Return (X, Y) of the center of cell containing provided text 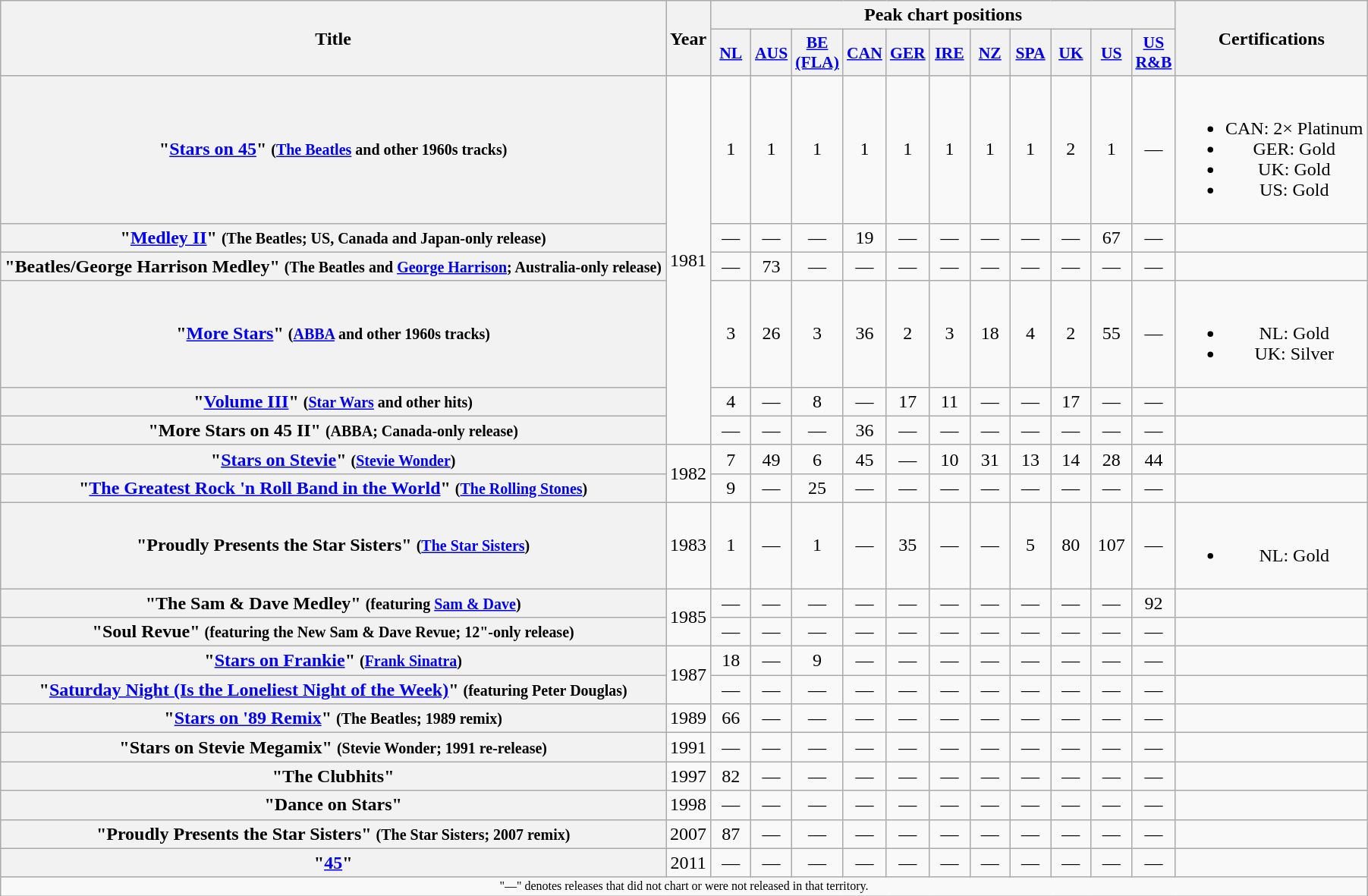
11 (950, 401)
NL (731, 53)
92 (1153, 603)
CAN (865, 53)
1982 (689, 473)
1981 (689, 260)
49 (771, 459)
NL: GoldUK: Silver (1272, 334)
NZ (989, 53)
"Stars on 45" (The Beatles and other 1960s tracks) (334, 149)
AUS (771, 53)
Title (334, 38)
Peak chart positions (944, 15)
US R&B (1153, 53)
1987 (689, 675)
"Proudly Presents the Star Sisters" (The Star Sisters) (334, 545)
"Stars on Frankie" (Frank Sinatra) (334, 661)
55 (1111, 334)
1991 (689, 747)
5 (1030, 545)
US (1111, 53)
"Soul Revue" (featuring the New Sam & Dave Revue; 12"-only release) (334, 632)
IRE (950, 53)
Certifications (1272, 38)
"Stars on Stevie" (Stevie Wonder) (334, 459)
82 (731, 776)
1998 (689, 805)
31 (989, 459)
BE (FLA) (817, 53)
1983 (689, 545)
28 (1111, 459)
"Volume III" (Star Wars and other hits) (334, 401)
13 (1030, 459)
GER (907, 53)
35 (907, 545)
"Medley II" (The Beatles; US, Canada and Japan-only release) (334, 237)
44 (1153, 459)
Year (689, 38)
45 (865, 459)
1985 (689, 618)
SPA (1030, 53)
"—" denotes releases that did not chart or were not released in that territory. (684, 886)
14 (1071, 459)
NL: Gold (1272, 545)
"Proudly Presents the Star Sisters" (The Star Sisters; 2007 remix) (334, 834)
"Beatles/George Harrison Medley" (The Beatles and George Harrison; Australia-only release) (334, 266)
80 (1071, 545)
87 (731, 834)
6 (817, 459)
1989 (689, 718)
66 (731, 718)
67 (1111, 237)
"Dance on Stars" (334, 805)
"More Stars" (ABBA and other 1960s tracks) (334, 334)
25 (817, 488)
"More Stars on 45 II" (ABBA; Canada-only release) (334, 430)
"45" (334, 863)
26 (771, 334)
10 (950, 459)
UK (1071, 53)
"Stars on Stevie Megamix" (Stevie Wonder; 1991 re-release) (334, 747)
19 (865, 237)
"The Sam & Dave Medley" (featuring Sam & Dave) (334, 603)
CAN: 2× PlatinumGER: GoldUK: GoldUS: Gold (1272, 149)
7 (731, 459)
1997 (689, 776)
"The Clubhits" (334, 776)
2011 (689, 863)
8 (817, 401)
"Saturday Night (Is the Loneliest Night of the Week)" (featuring Peter Douglas) (334, 690)
107 (1111, 545)
"The Greatest Rock 'n Roll Band in the World" (The Rolling Stones) (334, 488)
73 (771, 266)
2007 (689, 834)
"Stars on '89 Remix" (The Beatles; 1989 remix) (334, 718)
